Output the [X, Y] coordinate of the center of the cell containing the given text.  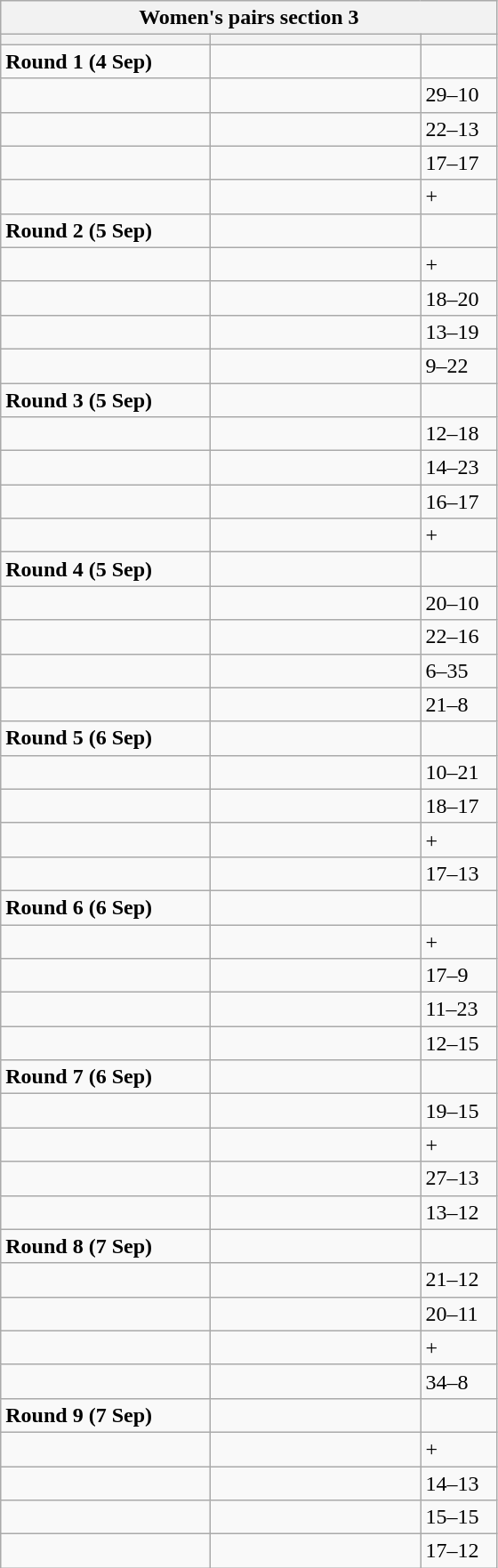
18–20 [459, 298]
Round 4 (5 Sep) [106, 569]
18–17 [459, 806]
22–13 [459, 129]
Round 5 (6 Sep) [106, 738]
27–13 [459, 1178]
21–8 [459, 704]
Round 6 (6 Sep) [106, 907]
19–15 [459, 1111]
Round 7 (6 Sep) [106, 1077]
Round 3 (5 Sep) [106, 399]
9–22 [459, 366]
17–9 [459, 976]
10–21 [459, 772]
12–18 [459, 434]
21–12 [459, 1280]
13–12 [459, 1212]
17–13 [459, 873]
29–10 [459, 95]
17–12 [459, 1551]
20–11 [459, 1314]
13–19 [459, 332]
20–10 [459, 603]
Round 2 (5 Sep) [106, 230]
34–8 [459, 1381]
Round 8 (7 Sep) [106, 1246]
6–35 [459, 671]
Round 1 (4 Sep) [106, 61]
Women's pairs section 3 [249, 18]
12–15 [459, 1043]
14–23 [459, 468]
17–17 [459, 163]
14–13 [459, 1483]
22–16 [459, 637]
11–23 [459, 1009]
Round 9 (7 Sep) [106, 1415]
15–15 [459, 1517]
16–17 [459, 502]
